For the text-containing cell, return its midpoint in (x, y) coordinate format. 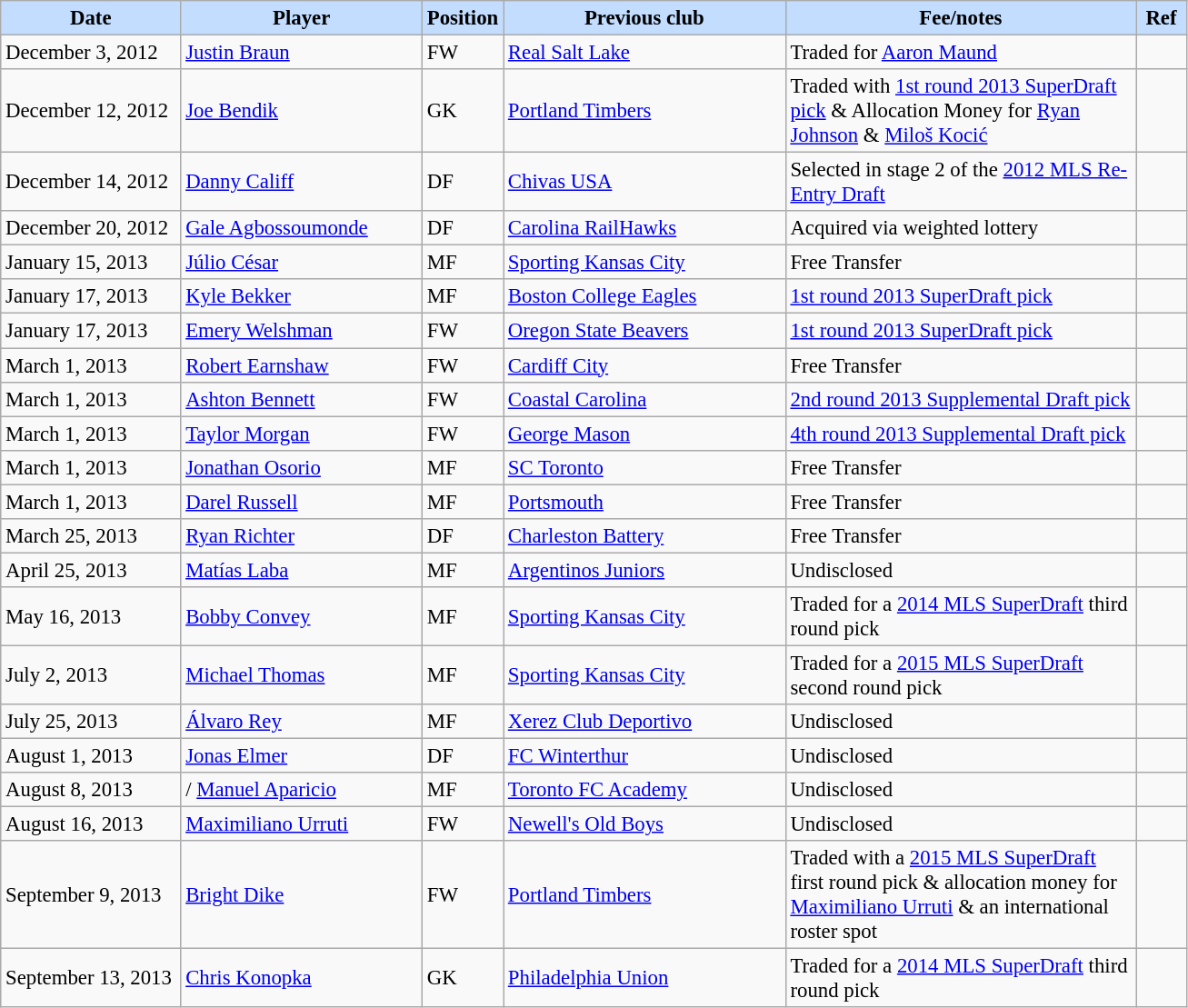
Real Salt Lake (645, 53)
July 25, 2013 (91, 722)
Portsmouth (645, 502)
December 12, 2012 (91, 111)
Álvaro Rey (302, 722)
Traded for a 2015 MLS SuperDraft second round pick (961, 674)
Charleston Battery (645, 536)
May 16, 2013 (91, 616)
Darel Russell (302, 502)
Robert Earnshaw (302, 365)
July 2, 2013 (91, 674)
Justin Braun (302, 53)
March 25, 2013 (91, 536)
Jonathan Osorio (302, 467)
Danny Califf (302, 182)
Newell's Old Boys (645, 824)
April 25, 2013 (91, 570)
Matías Laba (302, 570)
Kyle Bekker (302, 297)
SC Toronto (645, 467)
Bobby Convey (302, 616)
Joe Bendik (302, 111)
George Mason (645, 434)
Oregon State Beavers (645, 331)
Position (462, 18)
Coastal Carolina (645, 399)
2nd round 2013 Supplemental Draft pick (961, 399)
Emery Welshman (302, 331)
Gale Agbossoumonde (302, 228)
December 20, 2012 (91, 228)
Júlio César (302, 263)
Michael Thomas (302, 674)
August 16, 2013 (91, 824)
/ Manuel Aparicio (302, 790)
December 14, 2012 (91, 182)
Maximiliano Urruti (302, 824)
Bright Dike (302, 894)
Traded for Aaron Maund (961, 53)
Previous club (645, 18)
Chivas USA (645, 182)
Chris Konopka (302, 978)
Fee/notes (961, 18)
Xerez Club Deportivo (645, 722)
Jonas Elmer (302, 756)
Taylor Morgan (302, 434)
September 9, 2013 (91, 894)
December 3, 2012 (91, 53)
September 13, 2013 (91, 978)
Toronto FC Academy (645, 790)
Ref (1162, 18)
Date (91, 18)
Player (302, 18)
Traded with 1st round 2013 SuperDraft pick & Allocation Money for Ryan Johnson & Miloš Kocić (961, 111)
FC Winterthur (645, 756)
Argentinos Juniors (645, 570)
4th round 2013 Supplemental Draft pick (961, 434)
Acquired via weighted lottery (961, 228)
Ashton Bennett (302, 399)
Boston College Eagles (645, 297)
Cardiff City (645, 365)
August 1, 2013 (91, 756)
Traded with a 2015 MLS SuperDraft first round pick & allocation money for Maximiliano Urruti & an international roster spot (961, 894)
January 15, 2013 (91, 263)
Philadelphia Union (645, 978)
Carolina RailHawks (645, 228)
August 8, 2013 (91, 790)
Ryan Richter (302, 536)
Selected in stage 2 of the 2012 MLS Re-Entry Draft (961, 182)
